From the cell containing the given text, extract its center point as [X, Y] coordinate. 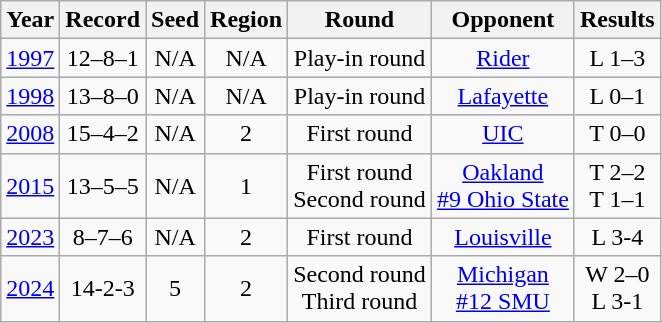
L 1–3 [617, 58]
Rider [502, 58]
W 2–0 L 3-1 [617, 288]
Results [617, 20]
Michigan#12 SMU [502, 288]
8–7–6 [103, 237]
Round [360, 20]
Oakland#9 Ohio State [502, 186]
2015 [30, 186]
Region [246, 20]
L 3-4 [617, 237]
T 2–2 T 1–1 [617, 186]
T 0–0 [617, 134]
14-2-3 [103, 288]
Opponent [502, 20]
Lafayette [502, 96]
Seed [176, 20]
1 [246, 186]
12–8–1 [103, 58]
2008 [30, 134]
UIC [502, 134]
2023 [30, 237]
L 0–1 [617, 96]
1997 [30, 58]
1998 [30, 96]
13–5–5 [103, 186]
Year [30, 20]
Record [103, 20]
5 [176, 288]
2024 [30, 288]
First roundSecond round [360, 186]
Second roundThird round [360, 288]
Louisville [502, 237]
13–8–0 [103, 96]
15–4–2 [103, 134]
